Search for the cell housing the specified text and yield its [x, y] center coordinate. 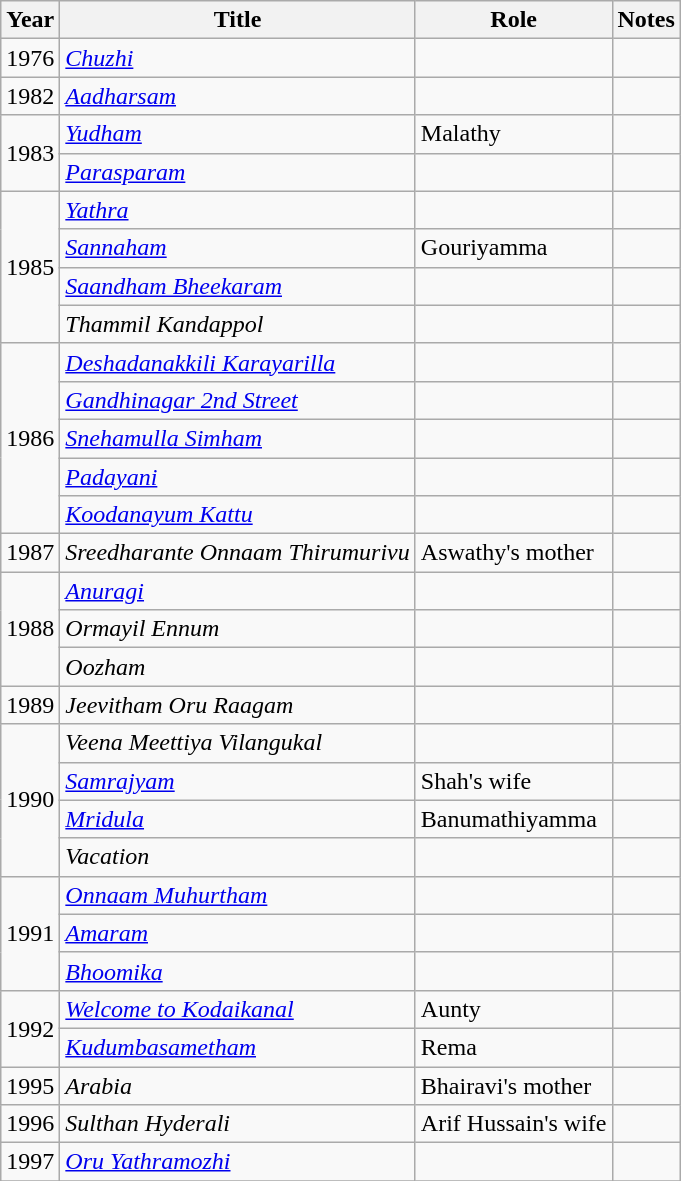
Title [238, 20]
Welcome to Kodaikanal [238, 1009]
Arabia [238, 1085]
Jeevitham Oru Raagam [238, 705]
Koodanayum Kattu [238, 515]
1983 [30, 153]
Bhairavi's mother [514, 1085]
Mridula [238, 819]
1990 [30, 800]
Banumathiyamma [514, 819]
Aswathy's mother [514, 553]
Ormayil Ennum [238, 629]
Sannaham [238, 248]
Bhoomika [238, 971]
Sulthan Hyderali [238, 1124]
1997 [30, 1162]
1995 [30, 1085]
1989 [30, 705]
Shah's wife [514, 781]
Yathra [238, 210]
Rema [514, 1047]
Sreedharante Onnaam Thirumurivu [238, 553]
Samrajyam [238, 781]
Oru Yathramozhi [238, 1162]
Gouriyamma [514, 248]
Notes [646, 20]
Aunty [514, 1009]
Yudham [238, 134]
Deshadanakkili Karayarilla [238, 362]
Gandhinagar 2nd Street [238, 400]
Parasparam [238, 172]
1985 [30, 267]
Oozham [238, 667]
1982 [30, 96]
1991 [30, 933]
Role [514, 20]
Amaram [238, 933]
Aadharsam [238, 96]
Chuzhi [238, 58]
1992 [30, 1028]
Year [30, 20]
1996 [30, 1124]
1987 [30, 553]
Arif Hussain's wife [514, 1124]
Anuragi [238, 591]
Kudumbasametham [238, 1047]
1988 [30, 629]
Padayani [238, 477]
1986 [30, 438]
1976 [30, 58]
Onnaam Muhurtham [238, 895]
Thammil Kandappol [238, 324]
Snehamulla Simham [238, 438]
Malathy [514, 134]
Vacation [238, 857]
Saandham Bheekaram [238, 286]
Veena Meettiya Vilangukal [238, 743]
